Detect which cell encompasses the target text, then output its [X, Y] center coordinate. 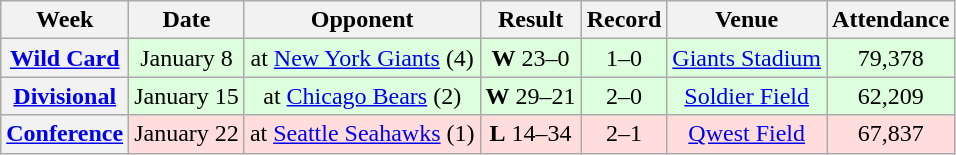
67,837 [891, 134]
79,378 [891, 58]
at Seattle Seahawks (1) [362, 134]
L 14–34 [530, 134]
Date [187, 20]
W 23–0 [530, 58]
Venue [747, 20]
Attendance [891, 20]
Giants Stadium [747, 58]
1–0 [624, 58]
Divisional [65, 96]
Result [530, 20]
2–0 [624, 96]
January 8 [187, 58]
2–1 [624, 134]
January 22 [187, 134]
Wild Card [65, 58]
at New York Giants (4) [362, 58]
62,209 [891, 96]
Week [65, 20]
Record [624, 20]
W 29–21 [530, 96]
at Chicago Bears (2) [362, 96]
Soldier Field [747, 96]
Qwest Field [747, 134]
Conference [65, 134]
January 15 [187, 96]
Opponent [362, 20]
